Capture the cell that displays the provided text and extract its [x, y] central coordinate. 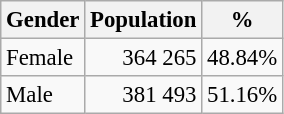
364 265 [144, 58]
Gender [43, 20]
48.84% [242, 58]
Male [43, 95]
Population [144, 20]
Female [43, 58]
381 493 [144, 95]
% [242, 20]
51.16% [242, 95]
